Return [x, y] of the center of cell containing provided text 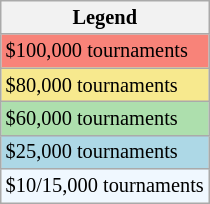
$25,000 tournaments [105, 152]
$100,000 tournaments [105, 51]
$80,000 tournaments [105, 85]
$60,000 tournaments [105, 118]
$10/15,000 tournaments [105, 186]
Legend [105, 17]
